From the cell containing the given text, extract its center point as [x, y] coordinate. 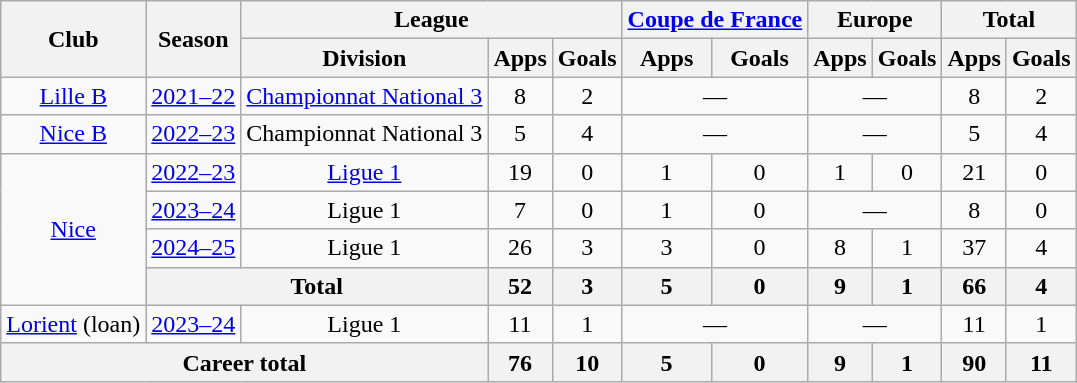
Nice [74, 229]
Lorient (loan) [74, 324]
37 [974, 248]
Lille B [74, 96]
Division [364, 58]
Europe [875, 20]
10 [587, 362]
26 [520, 248]
Season [194, 39]
Club [74, 39]
66 [974, 286]
7 [520, 210]
76 [520, 362]
Career total [244, 362]
Coupe de France [715, 20]
2024–25 [194, 248]
21 [974, 172]
90 [974, 362]
League [432, 20]
Nice B [74, 134]
19 [520, 172]
2021–22 [194, 96]
52 [520, 286]
